Determine the [x, y] coordinate at the center of the cell enclosing the given text.  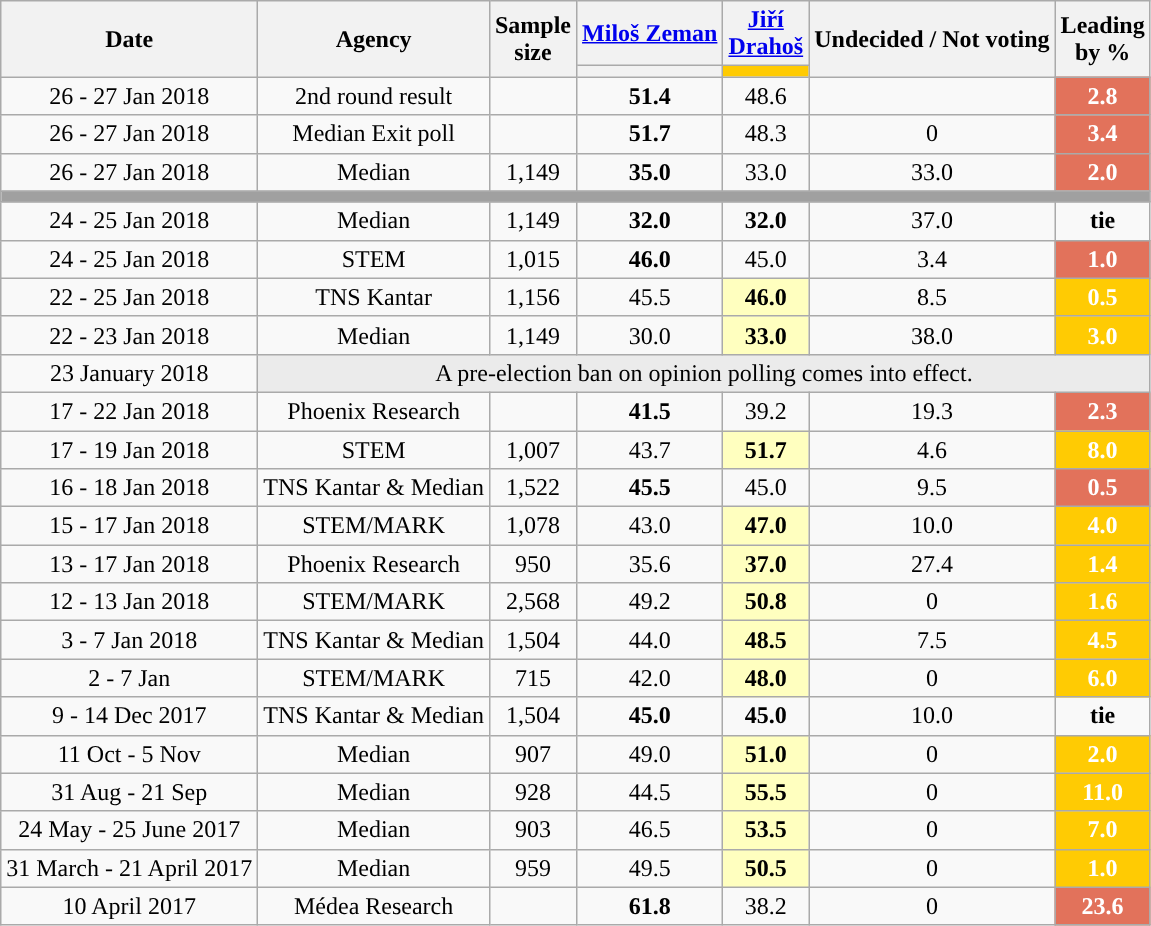
44.5 [650, 792]
Médea Research [374, 906]
16 - 18 Jan 2018 [130, 488]
3 - 7 Jan 2018 [130, 640]
38.2 [766, 906]
43.7 [650, 449]
907 [532, 754]
11.0 [1102, 792]
35.6 [650, 564]
31 Aug - 21 Sep [130, 792]
13 - 17 Jan 2018 [130, 564]
2 - 7 Jan [130, 678]
27.4 [932, 564]
48.6 [766, 96]
2nd round result [374, 96]
1,078 [532, 526]
49.0 [650, 754]
35.0 [650, 172]
51.0 [766, 754]
51.4 [650, 96]
9.5 [932, 488]
10 April 2017 [130, 906]
48.0 [766, 678]
49.2 [650, 602]
15 - 17 Jan 2018 [130, 526]
50.5 [766, 868]
31 March - 21 April 2017 [130, 868]
49.5 [650, 868]
4.0 [1102, 526]
30.0 [650, 335]
9 - 14 Dec 2017 [130, 716]
4.5 [1102, 640]
Median Exit poll [374, 134]
46.5 [650, 830]
1,522 [532, 488]
1,007 [532, 449]
2.3 [1102, 411]
48.3 [766, 134]
8.5 [932, 297]
1,015 [532, 259]
Jiří Drahoš [766, 34]
17 - 19 Jan 2018 [130, 449]
38.0 [932, 335]
48.5 [766, 640]
61.8 [650, 906]
950 [532, 564]
11 Oct - 5 Nov [130, 754]
4.6 [932, 449]
Leading by % [1102, 39]
24 May - 25 June 2017 [130, 830]
1.4 [1102, 564]
A pre-election ban on opinion polling comes into effect. [704, 373]
1,156 [532, 297]
42.0 [650, 678]
50.8 [766, 602]
959 [532, 868]
715 [532, 678]
17 - 22 Jan 2018 [130, 411]
41.5 [650, 411]
22 - 25 Jan 2018 [130, 297]
1.6 [1102, 602]
44.0 [650, 640]
Agency [374, 39]
Date [130, 39]
8.0 [1102, 449]
12 - 13 Jan 2018 [130, 602]
Miloš Zeman [650, 34]
TNS Kantar [374, 297]
43.0 [650, 526]
3.0 [1102, 335]
22 - 23 Jan 2018 [130, 335]
23 January 2018 [130, 373]
928 [532, 792]
2,568 [532, 602]
39.2 [766, 411]
23.6 [1102, 906]
7.0 [1102, 830]
7.5 [932, 640]
Undecided / Not voting [932, 39]
2.8 [1102, 96]
53.5 [766, 830]
6.0 [1102, 678]
55.5 [766, 792]
903 [532, 830]
47.0 [766, 526]
Samplesize [532, 39]
19.3 [932, 411]
